Determine the [x, y] coordinate at the center of the cell enclosing the given text.  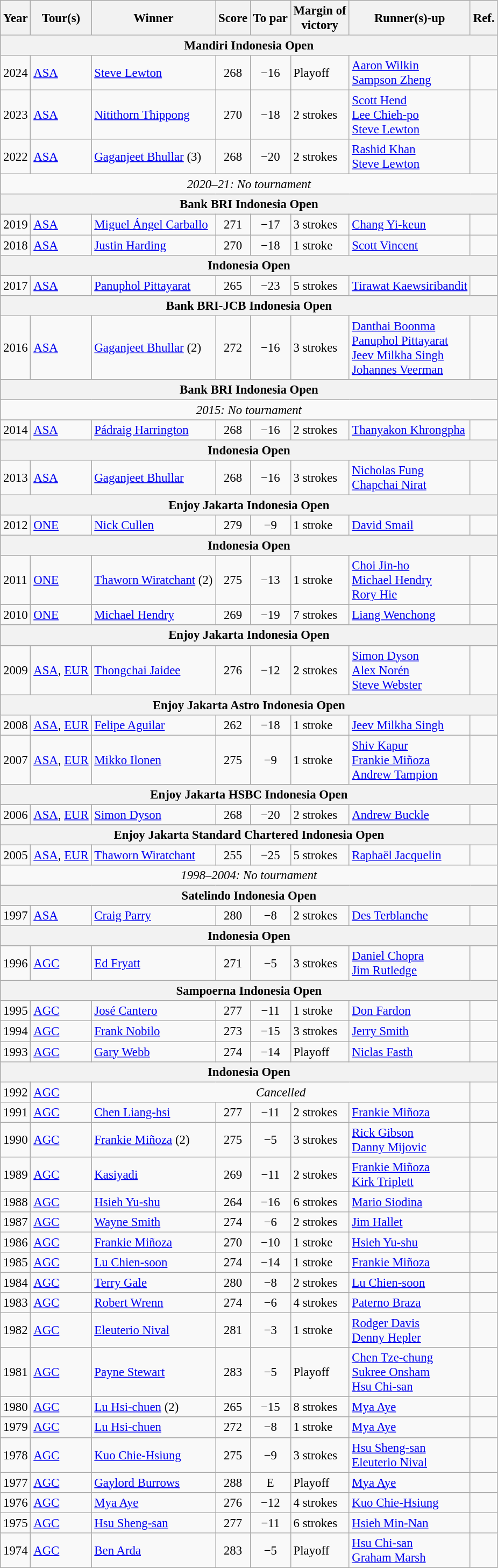
Niclas Fasth [410, 1052]
Chang Yi-keun [410, 225]
Lu Hsi-chuen (2) [154, 1407]
Frank Nobilo [154, 1031]
Year [16, 18]
1974 [16, 1551]
2009 [16, 670]
2006 [16, 815]
2018 [16, 245]
Enjoy Jakarta Standard Chartered Indonesia Open [249, 835]
1988 [16, 1202]
Nitithorn Thippong [154, 115]
1996 [16, 964]
1981 [16, 1372]
Mandiri Indonesia Open [249, 46]
Rodger Davis Denny Hepler [410, 1330]
2015: No tournament [249, 410]
1989 [16, 1174]
Enjoy Jakarta HSBC Indonesia Open [249, 795]
Robert Wrenn [154, 1303]
Lu Hsi-chuen [154, 1428]
1977 [16, 1483]
1998–2004: No tournament [249, 875]
Ben Arda [154, 1551]
1985 [16, 1263]
Satelindo Indonesia Open [249, 896]
Frankie Miñoza (2) [154, 1140]
Don Fardon [410, 1011]
Andrew Buckle [410, 815]
Rashid Khan Steve Lewton [410, 157]
Nicholas Fung Chapchai Nirat [410, 477]
Hsu Sheng-san Eleuterio Nival [410, 1455]
1983 [16, 1303]
1991 [16, 1112]
Jeev Milkha Singh [410, 725]
Gaganjeet Bhullar (2) [154, 347]
Steve Lewton [154, 73]
Gaylord Burrows [154, 1483]
2005 [16, 855]
Jim Hallet [410, 1222]
Danthai Boonma Panuphol Pittayarat Jeev Milkha Singh Johannes Veerman [410, 347]
Panuphol Pittayarat [154, 286]
Michael Hendry [154, 615]
Scott Vincent [410, 245]
Des Terblanche [410, 916]
Simon Dyson Alex Norén Steve Webster [410, 670]
1978 [16, 1455]
Gaganjeet Bhullar [154, 477]
Jerry Smith [410, 1031]
Margin ofvictory [319, 18]
To par [270, 18]
Gaganjeet Bhullar (3) [154, 157]
255 [233, 855]
Eleuterio Nival [154, 1330]
Liang Wenchong [410, 615]
Cancelled [281, 1092]
Winner [154, 18]
1995 [16, 1011]
262 [233, 725]
1993 [16, 1052]
Chen Liang-hsi [154, 1112]
Chen Tze-chung Sukree Onsham Hsu Chi-san [410, 1372]
Enjoy Jakarta Astro Indonesia Open [249, 705]
Craig Parry [154, 916]
Ref. [483, 18]
279 [233, 525]
Kasiyadi [154, 1174]
Aaron Wilkin Sampson Zheng [410, 73]
Ed Fryatt [154, 964]
Scott Hend Lee Chieh-po Steve Lewton [410, 115]
Hsu Chi-san Graham Marsh [410, 1551]
José Cantero [154, 1011]
273 [233, 1031]
Nick Cullen [154, 525]
2012 [16, 525]
Thaworn Wiratchant [154, 855]
−17 [270, 225]
1979 [16, 1428]
Simon Dyson [154, 815]
2008 [16, 725]
Sampoerna Indonesia Open [249, 991]
Thanyakon Khrongpha [410, 430]
2022 [16, 157]
Rick Gibson Danny Mijovic [410, 1140]
Daniel Chopra Jim Rutledge [410, 964]
2016 [16, 347]
Terry Gale [154, 1283]
1980 [16, 1407]
2019 [16, 225]
Mario Siodina [410, 1202]
1982 [16, 1330]
288 [233, 1483]
Tirawat Kaewsiribandit [410, 286]
2024 [16, 73]
1997 [16, 916]
Score [233, 18]
1984 [16, 1283]
Runner(s)-up [410, 18]
Tour(s) [61, 18]
Bank BRI-JCB Indonesia Open [249, 305]
Choi Jin-ho Michael Hendry Rory Hie [410, 580]
1987 [16, 1222]
2010 [16, 615]
Frankie Miñoza Kirk Triplett [410, 1174]
Thongchai Jaidee [154, 670]
1986 [16, 1242]
Mikko Ilonen [154, 760]
Hsieh Min-Nan [410, 1523]
281 [233, 1330]
1976 [16, 1502]
2014 [16, 430]
2020–21: No tournament [249, 184]
2007 [16, 760]
2011 [16, 580]
7 strokes [319, 615]
Pádraig Harrington [154, 430]
Raphaël Jacquelin [410, 855]
1994 [16, 1031]
Hsu Sheng-san [154, 1523]
−10 [270, 1242]
−13 [270, 580]
−3 [270, 1330]
1975 [16, 1523]
Wayne Smith [154, 1222]
−23 [270, 286]
1990 [16, 1140]
E [270, 1483]
Felipe Aguilar [154, 725]
Thaworn Wiratchant (2) [154, 580]
Shiv Kapur Frankie Miñoza Andrew Tampion [410, 760]
Payne Stewart [154, 1372]
264 [233, 1202]
2013 [16, 477]
Miguel Ángel Carballo [154, 225]
1992 [16, 1092]
Gary Webb [154, 1052]
−19 [270, 615]
2023 [16, 115]
8 strokes [319, 1407]
David Smail [410, 525]
Paterno Braza [410, 1303]
Justin Harding [154, 245]
−25 [270, 855]
2017 [16, 286]
